Pinpoint the cell where the given text exists, returning its (x, y) midpoint coordinate. 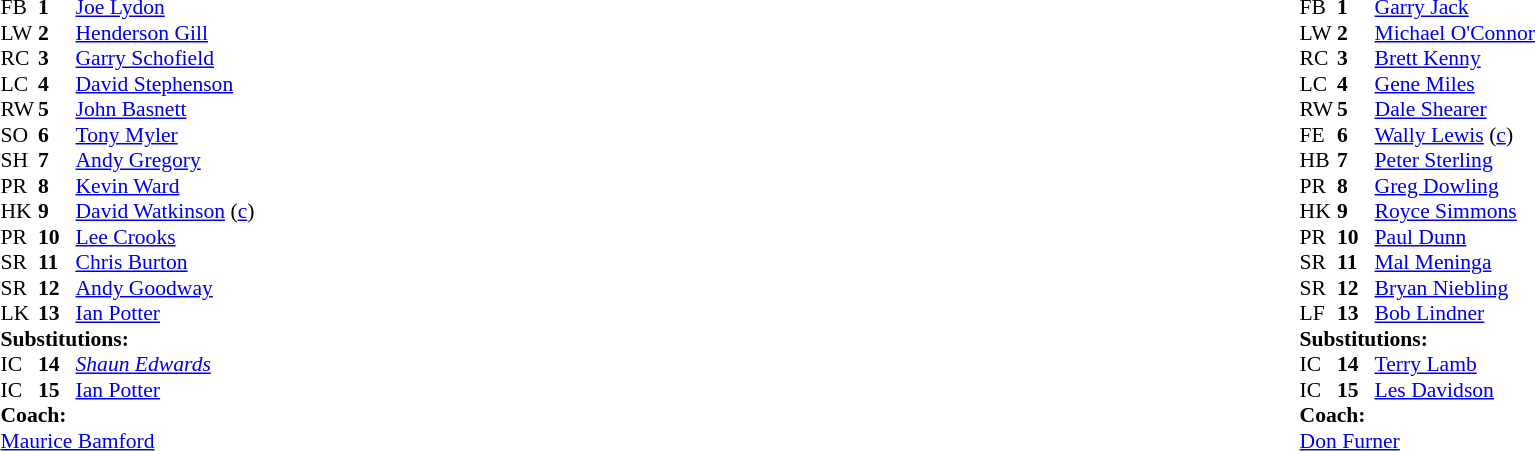
Les Davidson (1455, 390)
LK (19, 313)
Michael O'Connor (1455, 33)
Garry Schofield (166, 59)
Henderson Gill (166, 33)
Shaun Edwards (166, 365)
SH (19, 161)
Andy Goodway (166, 288)
Bob Lindner (1455, 313)
Greg Dowling (1455, 186)
Mal Meninga (1455, 263)
Peter Sterling (1455, 161)
David Watkinson (c) (166, 211)
Wally Lewis (c) (1455, 135)
Kevin Ward (166, 186)
Dale Shearer (1455, 109)
HB (1319, 161)
Brett Kenny (1455, 59)
Andy Gregory (166, 161)
Lee Crooks (166, 237)
Terry Lamb (1455, 365)
Gene Miles (1455, 84)
LF (1319, 313)
SO (19, 135)
Tony Myler (166, 135)
Royce Simmons (1455, 211)
John Basnett (166, 109)
David Stephenson (166, 84)
Paul Dunn (1455, 237)
Chris Burton (166, 263)
FE (1319, 135)
Bryan Niebling (1455, 288)
